Extract the [X, Y] coordinate from the center of the cell holding the provided text.  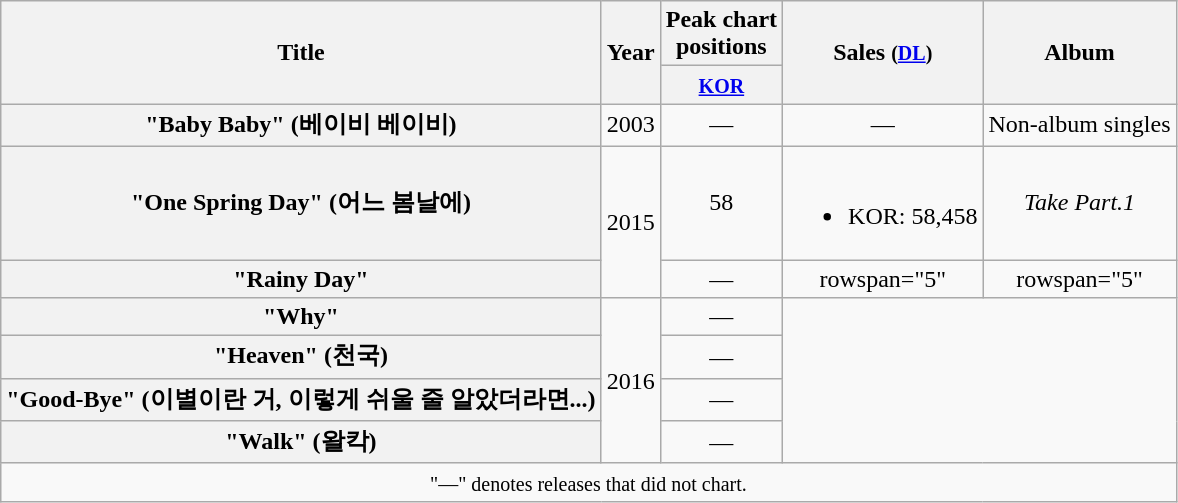
"Rainy Day" [301, 279]
"Good-Bye" (이별이란 거, 이렇게 쉬울 줄 알았더라면...) [301, 400]
Album [1080, 52]
2003 [630, 126]
Title [301, 52]
"Heaven" (천국) [301, 358]
"Baby Baby" (베이비 베이비) [301, 126]
"—" denotes releases that did not chart. [588, 482]
58 [721, 202]
Non-album singles [1080, 126]
"Why" [301, 317]
KOR [721, 85]
Sales (DL) [883, 52]
KOR: 58,458 [883, 202]
2015 [630, 222]
"One Spring Day" (어느 봄날에) [301, 202]
"Walk" (왈칵) [301, 442]
2016 [630, 381]
Year [630, 52]
Take Part.1 [1080, 202]
Peak chart positions [721, 34]
